Determine the (X, Y) coordinate at the center of the cell enclosing the given text.  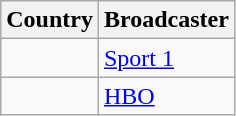
Sport 1 (166, 58)
HBO (166, 96)
Country (50, 20)
Broadcaster (166, 20)
